Locate the cell with the specified text and output its [x, y] center coordinate. 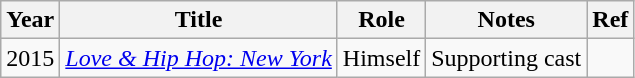
Ref [610, 20]
2015 [30, 58]
Year [30, 20]
Love & Hip Hop: New York [199, 58]
Himself [381, 58]
Notes [506, 20]
Supporting cast [506, 58]
Role [381, 20]
Title [199, 20]
